Detect which cell encompasses the target text, then output its (X, Y) center coordinate. 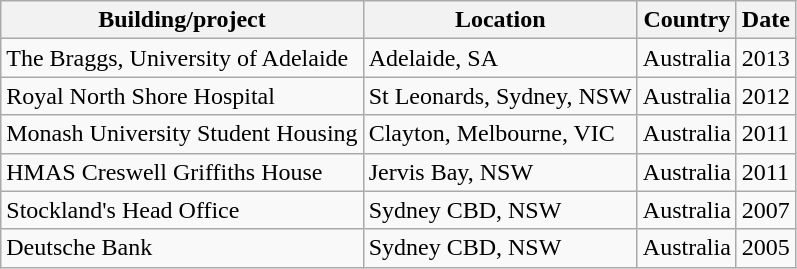
2012 (766, 96)
Location (500, 20)
Clayton, Melbourne, VIC (500, 134)
HMAS Creswell Griffiths House (182, 172)
2005 (766, 248)
Stockland's Head Office (182, 210)
St Leonards, Sydney, NSW (500, 96)
2013 (766, 58)
Royal North Shore Hospital (182, 96)
Building/project (182, 20)
Monash University Student Housing (182, 134)
Jervis Bay, NSW (500, 172)
Deutsche Bank (182, 248)
Country (686, 20)
Date (766, 20)
Adelaide, SA (500, 58)
The Braggs, University of Adelaide (182, 58)
2007 (766, 210)
